Capture the cell that displays the provided text and extract its (X, Y) central coordinate. 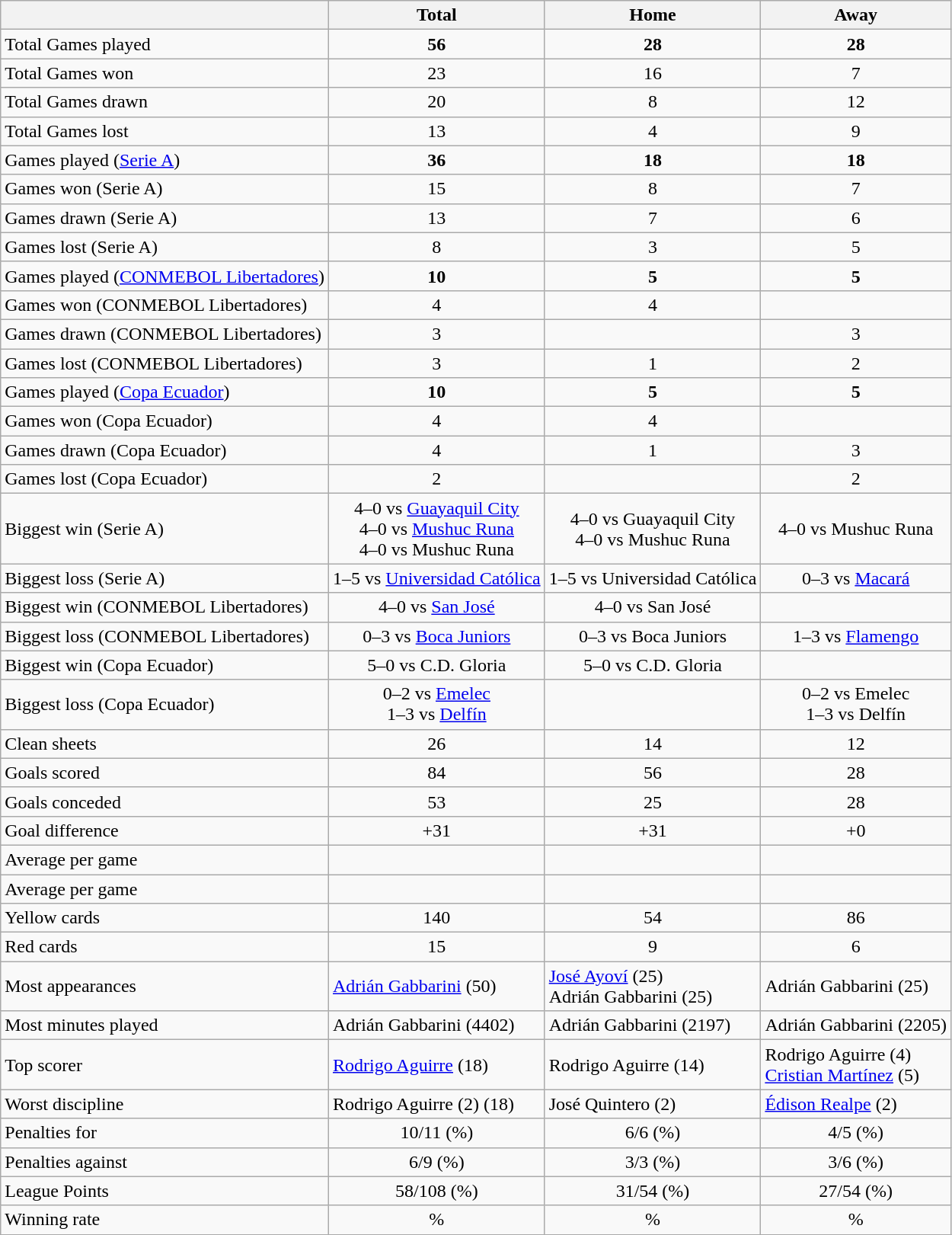
Games won (Copa Ecuador) (165, 421)
Total Games drawn (165, 102)
Clean sheets (165, 744)
Goal difference (165, 830)
Biggest loss (Copa Ecuador) (165, 704)
6/9 (%) (436, 1162)
Biggest win (Serie A) (165, 529)
Total Games played (165, 44)
Worst discipline (165, 1104)
Games played (Serie A) (165, 160)
16 (653, 73)
3/6 (%) (856, 1162)
0–3 vs Macará (856, 578)
Games won (Serie A) (165, 189)
84 (436, 773)
20 (436, 102)
Games played (CONMEBOL Libertadores) (165, 276)
Games played (Copa Ecuador) (165, 392)
54 (653, 918)
Most appearances (165, 986)
Games drawn (Serie A) (165, 218)
Total Games lost (165, 131)
Adrián Gabbarini (25) (856, 986)
Games lost (Serie A) (165, 247)
Top scorer (165, 1065)
23 (436, 73)
Red cards (165, 947)
Biggest win (CONMEBOL Libertadores) (165, 607)
4–0 vs Guayaquil City4–0 vs Mushuc Runa4–0 vs Mushuc Runa (436, 529)
1–3 vs Flamengo (856, 636)
14 (653, 744)
José Quintero (2) (653, 1104)
League Points (165, 1191)
27/54 (%) (856, 1191)
+0 (856, 830)
Adrián Gabbarini (50) (436, 986)
Biggest loss (CONMEBOL Libertadores) (165, 636)
Adrián Gabbarini (2205) (856, 1025)
6/6 (%) (653, 1133)
Penalties for (165, 1133)
25 (653, 801)
Rodrigo Aguirre (14) (653, 1065)
Goals conceded (165, 801)
Games lost (CONMEBOL Libertadores) (165, 363)
Adrián Gabbarini (2197) (653, 1025)
Rodrigo Aguirre (2) (18) (436, 1104)
Édison Realpe (2) (856, 1104)
4–0 vs Mushuc Runa (856, 529)
Winning rate (165, 1220)
Total Games won (165, 73)
Most minutes played (165, 1025)
Biggest win (Copa Ecuador) (165, 665)
Goals scored (165, 773)
Biggest loss (Serie A) (165, 578)
36 (436, 160)
Away (856, 15)
Penalties against (165, 1162)
53 (436, 801)
3/3 (%) (653, 1162)
Games drawn (CONMEBOL Libertadores) (165, 334)
58/108 (%) (436, 1191)
Games won (CONMEBOL Libertadores) (165, 305)
86 (856, 918)
Yellow cards (165, 918)
Total (436, 15)
140 (436, 918)
26 (436, 744)
Games lost (Copa Ecuador) (165, 479)
Home (653, 15)
Adrián Gabbarini (4402) (436, 1025)
Rodrigo Aguirre (18) (436, 1065)
Games drawn (Copa Ecuador) (165, 450)
10/11 (%) (436, 1133)
José Ayoví (25) Adrián Gabbarini (25) (653, 986)
31/54 (%) (653, 1191)
4–0 vs Guayaquil City4–0 vs Mushuc Runa (653, 529)
4/5 (%) (856, 1133)
Rodrigo Aguirre (4) Cristian Martínez (5) (856, 1065)
